Identify which cell holds the provided text, then report its (X, Y) central coordinate. 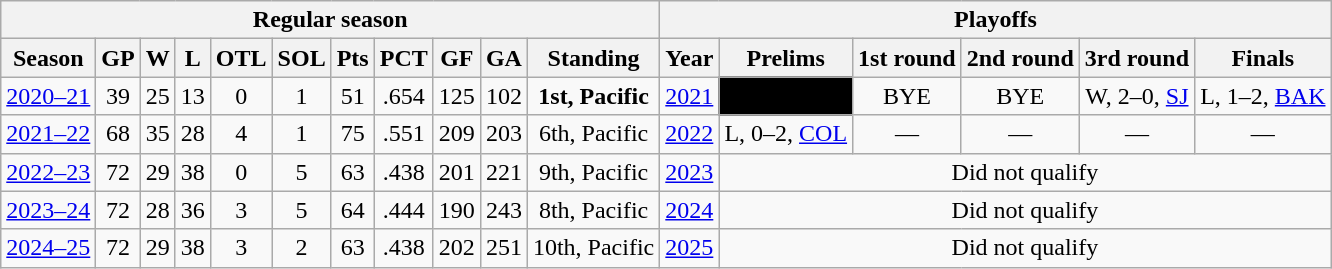
Playoffs (996, 20)
W, 2–0, SJ (1136, 96)
PCT (404, 58)
Prelims (786, 58)
2020–21 (48, 96)
2023–24 (48, 210)
GP (118, 58)
1st round (908, 58)
2024–25 (48, 248)
Regular season (330, 20)
243 (504, 210)
6th, Pacific (593, 134)
36 (192, 210)
Finals (1263, 58)
2021 (690, 96)
Year (690, 58)
251 (504, 248)
2 (302, 248)
L, 1–2, BAK (1263, 96)
35 (158, 134)
68 (118, 134)
GF (456, 58)
102 (504, 96)
2nd round (1020, 58)
L, 0–2, COL (786, 134)
2024 (690, 210)
.444 (404, 210)
10th, Pacific (593, 248)
2022 (690, 134)
Standing (593, 58)
203 (504, 134)
1st, Pacific (593, 96)
9th, Pacific (593, 172)
190 (456, 210)
39 (118, 96)
25 (158, 96)
2022–23 (48, 172)
2021–22 (48, 134)
L (192, 58)
.551 (404, 134)
75 (352, 134)
3rd round (1136, 58)
.654 (404, 96)
2025 (690, 248)
Season (48, 58)
Pts (352, 58)
51 (352, 96)
202 (456, 248)
13 (192, 96)
SOL (302, 58)
209 (456, 134)
GA (504, 58)
201 (456, 172)
221 (504, 172)
W (158, 58)
2023 (690, 172)
OTL (241, 58)
125 (456, 96)
64 (352, 210)
4 (241, 134)
8th, Pacific (593, 210)
